Capture the cell that displays the provided text and extract its [x, y] central coordinate. 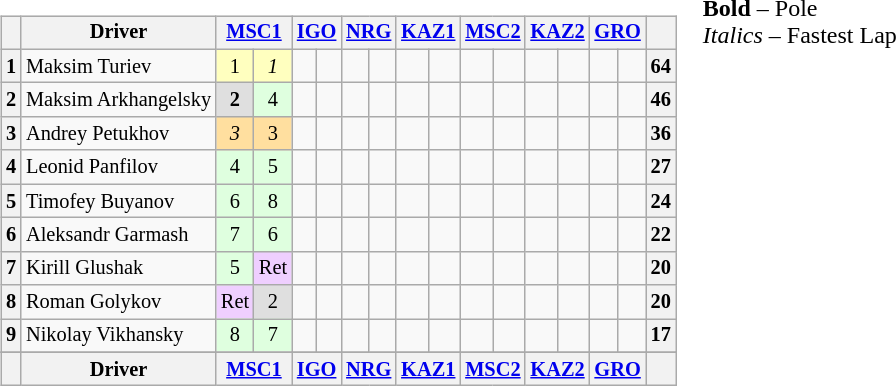
Roman Golykov [118, 302]
46 [661, 100]
Timofey Buyanov [118, 201]
Maksim Turiev [118, 66]
22 [661, 235]
36 [661, 134]
Aleksandr Garmash [118, 235]
Andrey Petukhov [118, 134]
27 [661, 167]
Maksim Arkhangelsky [118, 100]
24 [661, 201]
64 [661, 66]
Nikolay Vikhansky [118, 336]
17 [661, 336]
9 [11, 336]
Leonid Panfilov [118, 167]
Kirill Glushak [118, 268]
